Determine the (x, y) coordinate at the center of the cell enclosing the given text.  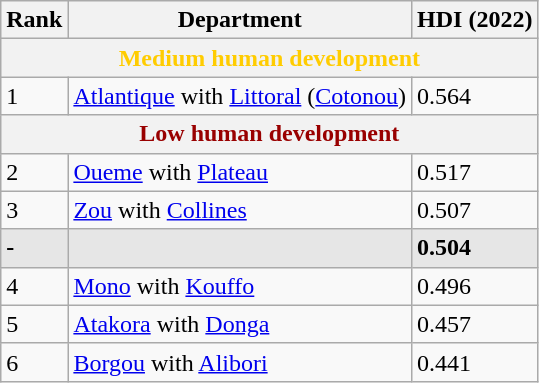
0.457 (475, 324)
Atlantique with Littoral (Cotonou) (240, 96)
4 (34, 286)
3 (34, 210)
0.504 (475, 248)
Mono with Kouffo (240, 286)
Zou with Collines (240, 210)
0.441 (475, 362)
Borgou with Alibori (240, 362)
Medium human development (270, 58)
0.517 (475, 172)
Rank (34, 20)
Atakora with Donga (240, 324)
6 (34, 362)
- (34, 248)
Oueme with Plateau (240, 172)
5 (34, 324)
0.496 (475, 286)
Department (240, 20)
HDI (2022) (475, 20)
0.507 (475, 210)
2 (34, 172)
Low human development (270, 134)
0.564 (475, 96)
1 (34, 96)
